Provide the [x, y] coordinate of the cell's center where the given text is located.  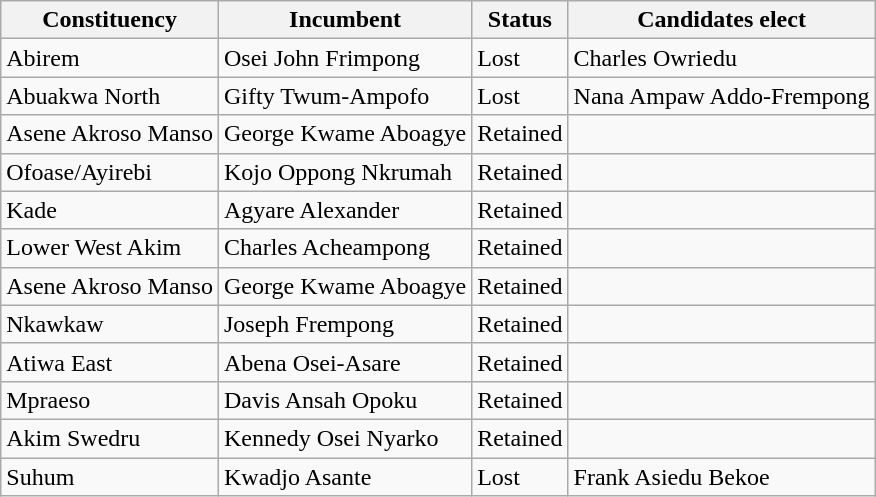
Nkawkaw [110, 324]
Mpraeso [110, 400]
Suhum [110, 477]
Nana Ampaw Addo-Frempong [722, 96]
Joseph Frempong [344, 324]
Agyare Alexander [344, 210]
Osei John Frimpong [344, 58]
Constituency [110, 20]
Abirem [110, 58]
Charles Acheampong [344, 248]
Gifty Twum-Ampofo [344, 96]
Abuakwa North [110, 96]
Kennedy Osei Nyarko [344, 438]
Incumbent [344, 20]
Atiwa East [110, 362]
Frank Asiedu Bekoe [722, 477]
Kojo Oppong Nkrumah [344, 172]
Kade [110, 210]
Akim Swedru [110, 438]
Abena Osei-Asare [344, 362]
Charles Owriedu [722, 58]
Lower West Akim [110, 248]
Status [520, 20]
Kwadjo Asante [344, 477]
Davis Ansah Opoku [344, 400]
Ofoase/Ayirebi [110, 172]
Candidates elect [722, 20]
